From the cell containing the given text, extract its center point as (x, y) coordinate. 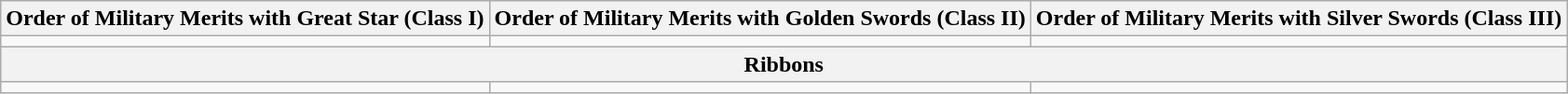
Order of Military Merits with Great Star (Class I) (245, 19)
Order of Military Merits with Silver Swords (Class III) (1299, 19)
Order of Military Merits with Golden Swords (Class II) (760, 19)
Ribbons (784, 64)
